From the cell containing the given text, extract its center point as (x, y) coordinate. 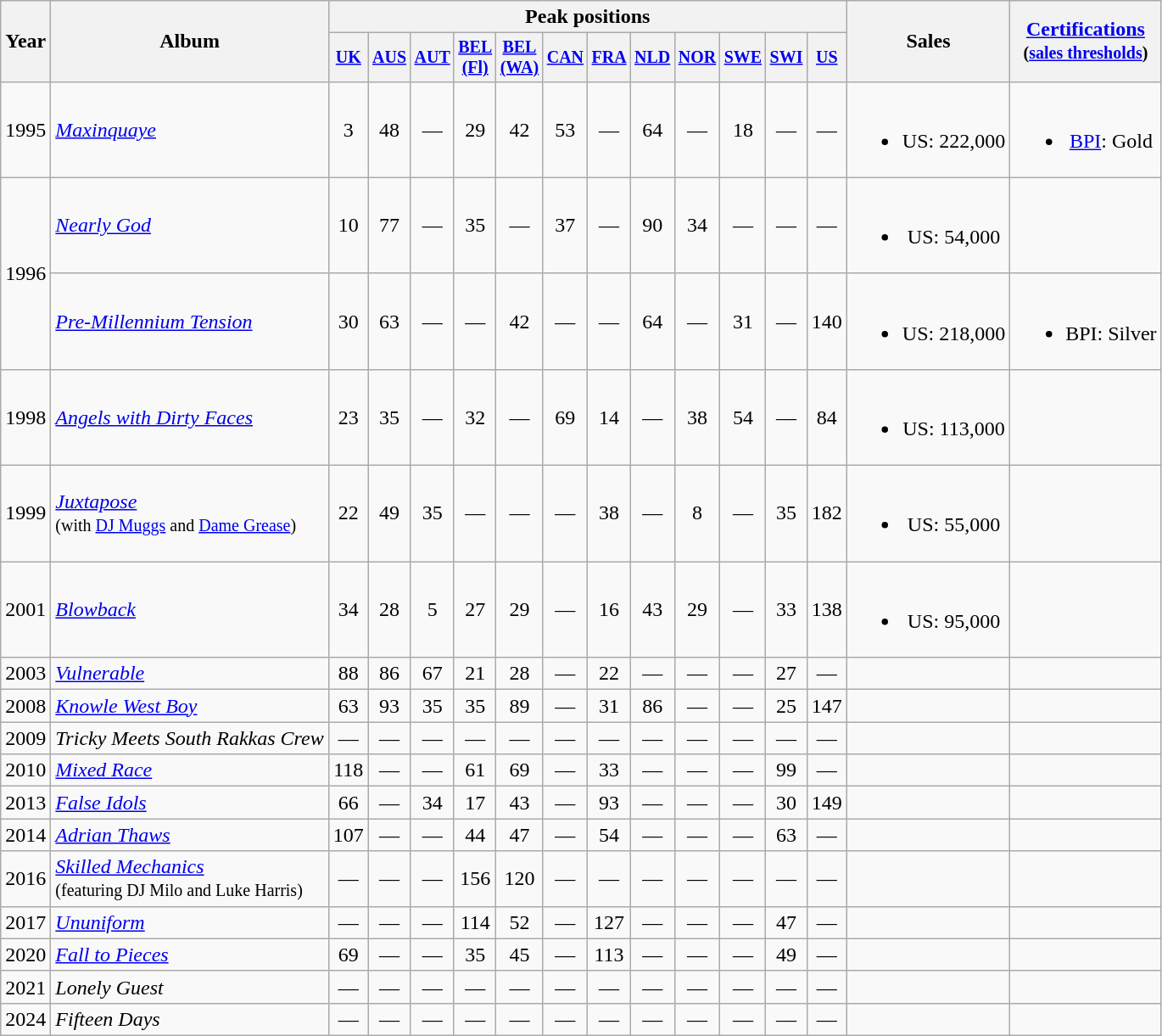
US (826, 58)
Tricky Meets South Rakkas Crew (190, 738)
BEL (WA) (519, 58)
US: 222,000 (928, 129)
17 (475, 803)
BEL (Fl) (475, 58)
Fifteen Days (190, 1019)
10 (348, 226)
89 (519, 706)
2009 (25, 738)
1998 (25, 417)
14 (609, 417)
UK (348, 58)
16 (609, 609)
Pre-Millennium Tension (190, 321)
Juxtapose(with DJ Muggs and Dame Grease) (190, 514)
182 (826, 514)
US: 55,000 (928, 514)
Knowle West Boy (190, 706)
2003 (25, 674)
48 (388, 129)
False Idols (190, 803)
2010 (25, 770)
SWE (743, 58)
2024 (25, 1019)
Ununiform (190, 922)
US: 95,000 (928, 609)
107 (348, 835)
Mixed Race (190, 770)
61 (475, 770)
2001 (25, 609)
Angels with Dirty Faces (190, 417)
Blowback (190, 609)
44 (475, 835)
2017 (25, 922)
156 (475, 879)
45 (519, 955)
1999 (25, 514)
2021 (25, 987)
149 (826, 803)
Peak positions (587, 17)
NLD (652, 58)
88 (348, 674)
3 (348, 129)
Lonely Guest (190, 987)
21 (475, 674)
84 (826, 417)
18 (743, 129)
127 (609, 922)
2016 (25, 879)
2020 (25, 955)
5 (433, 609)
Year (25, 42)
Maxinquaye (190, 129)
2014 (25, 835)
US: 218,000 (928, 321)
114 (475, 922)
53 (565, 129)
Adrian Thaws (190, 835)
52 (519, 922)
1996 (25, 273)
77 (388, 226)
140 (826, 321)
120 (519, 879)
99 (786, 770)
Certifications(sales thresholds) (1086, 42)
25 (786, 706)
FRA (609, 58)
2013 (25, 803)
90 (652, 226)
BPI: Silver (1086, 321)
Fall to Pieces (190, 955)
147 (826, 706)
23 (348, 417)
AUS (388, 58)
Album (190, 42)
US: 54,000 (928, 226)
BPI: Gold (1086, 129)
Sales (928, 42)
138 (826, 609)
Vulnerable (190, 674)
113 (609, 955)
Nearly God (190, 226)
CAN (565, 58)
AUT (433, 58)
118 (348, 770)
2008 (25, 706)
SWI (786, 58)
8 (697, 514)
32 (475, 417)
37 (565, 226)
66 (348, 803)
67 (433, 674)
US: 113,000 (928, 417)
1995 (25, 129)
Skilled Mechanics (featuring DJ Milo and Luke Harris) (190, 879)
NOR (697, 58)
